Locate the cell with the specified text and output its (X, Y) center coordinate. 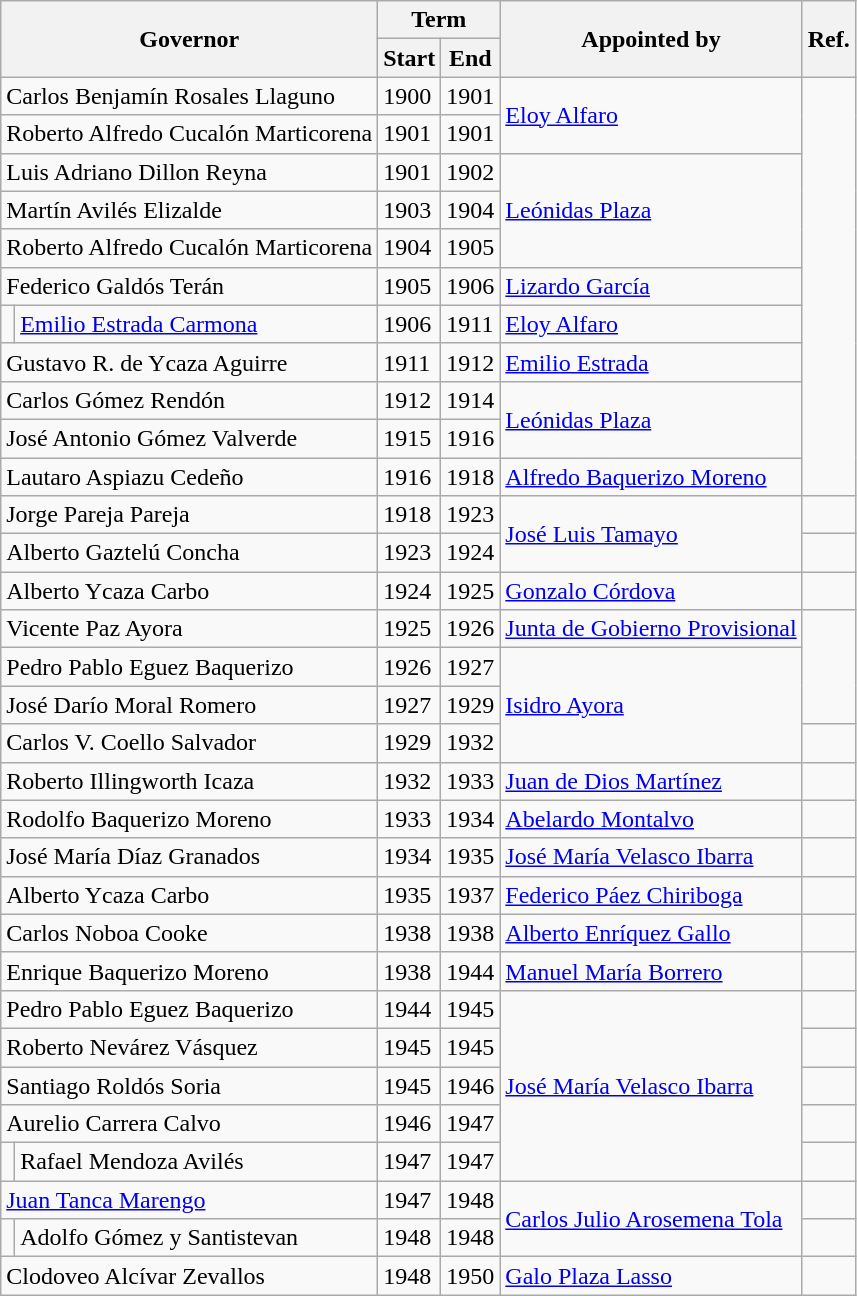
José Luis Tamayo (651, 534)
Aurelio Carrera Calvo (190, 1124)
Gustavo R. de Ycaza Aguirre (190, 362)
Emilio Estrada (651, 362)
Start (410, 58)
Rodolfo Baquerizo Moreno (190, 819)
Carlos Noboa Cooke (190, 933)
Gonzalo Córdova (651, 591)
Rafael Mendoza Avilés (196, 1162)
Jorge Pareja Pareja (190, 515)
Carlos Benjamín Rosales Llaguno (190, 96)
Ref. (828, 39)
Lizardo García (651, 286)
1950 (470, 1276)
Carlos Gómez Rendón (190, 400)
Emilio Estrada Carmona (196, 324)
Governor (190, 39)
1900 (410, 96)
José Antonio Gómez Valverde (190, 438)
Lautaro Aspiazu Cedeño (190, 477)
Federico Galdós Terán (190, 286)
Luis Adriano Dillon Reyna (190, 172)
Federico Páez Chiriboga (651, 895)
José Darío Moral Romero (190, 705)
1902 (470, 172)
Roberto Nevárez Vásquez (190, 1047)
Manuel María Borrero (651, 971)
Adolfo Gómez y Santistevan (196, 1238)
Roberto Illingworth Icaza (190, 781)
Alfredo Baquerizo Moreno (651, 477)
Isidro Ayora (651, 705)
Carlos V. Coello Salvador (190, 743)
Juan de Dios Martínez (651, 781)
1914 (470, 400)
José María Díaz Granados (190, 857)
Juan Tanca Marengo (190, 1200)
Appointed by (651, 39)
Vicente Paz Ayora (190, 629)
1903 (410, 210)
Alberto Gaztelú Concha (190, 553)
Santiago Roldós Soria (190, 1085)
Term (439, 20)
1937 (470, 895)
Galo Plaza Lasso (651, 1276)
Martín Avilés Elizalde (190, 210)
Enrique Baquerizo Moreno (190, 971)
Carlos Julio Arosemena Tola (651, 1219)
Junta de Gobierno Provisional (651, 629)
End (470, 58)
Abelardo Montalvo (651, 819)
1915 (410, 438)
Clodoveo Alcívar Zevallos (190, 1276)
Alberto Enríquez Gallo (651, 933)
